Extract the (X, Y) coordinate from the center of the cell holding the provided text.  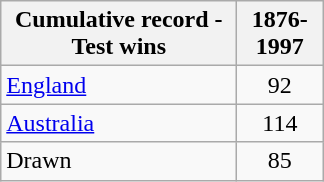
1876-1997 (280, 34)
92 (280, 85)
England (119, 85)
114 (280, 123)
Australia (119, 123)
Cumulative record - Test wins (119, 34)
85 (280, 161)
Drawn (119, 161)
